Return [X, Y] of the center of cell containing provided text 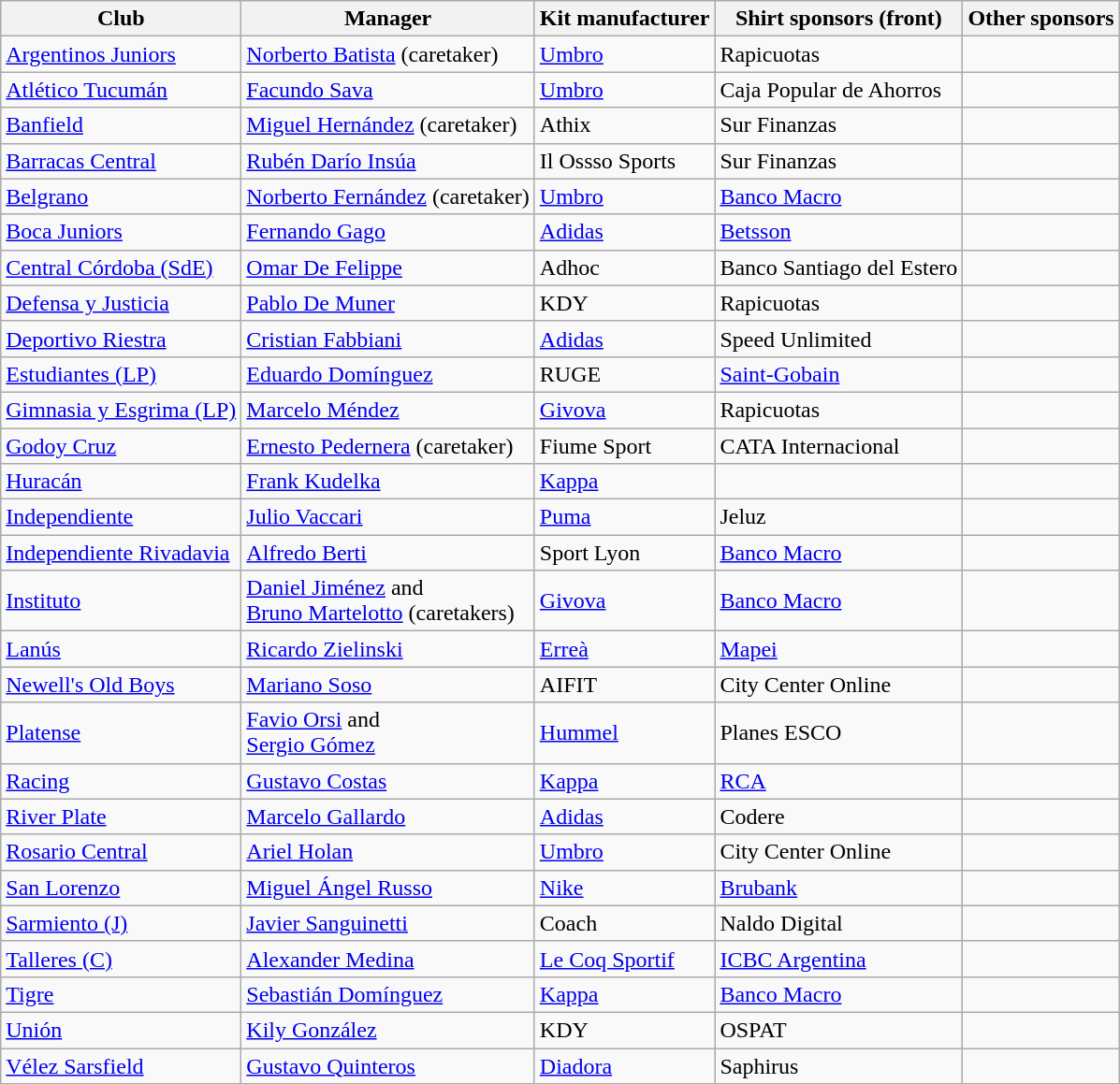
Kit manufacturer [625, 19]
Sebastián Domínguez [388, 994]
Favio Orsi and Sergio Gómez [388, 733]
Marcelo Méndez [388, 410]
Racing [122, 781]
Marcelo Gallardo [388, 817]
Le Coq Sportif [625, 959]
Gustavo Quinteros [388, 1065]
River Plate [122, 817]
Miguel Ángel Russo [388, 888]
Central Córdoba (SdE) [122, 267]
Saphirus [838, 1065]
Betsson [838, 232]
Speed Unlimited [838, 339]
Diadora [625, 1065]
Kily González [388, 1030]
Omar De Felippe [388, 267]
Pablo De Muner [388, 303]
Mapei [838, 649]
RCA [838, 781]
Brubank [838, 888]
Independiente Rivadavia [122, 553]
Shirt sponsors (front) [838, 19]
CATA Internacional [838, 446]
Lanús [122, 649]
Unión [122, 1030]
Planes ESCO [838, 733]
AIFIT [625, 685]
Banco Santiago del Estero [838, 267]
Facundo Sava [388, 90]
Talleres (C) [122, 959]
Rubén Darío Insúa [388, 161]
Cristian Fabbiani [388, 339]
Estudiantes (LP) [122, 374]
Norberto Batista (caretaker) [388, 54]
Fernando Gago [388, 232]
Instituto [122, 600]
Coach [625, 923]
Mariano Soso [388, 685]
Daniel Jiménez and Bruno Martelotto (caretakers) [388, 600]
Godoy Cruz [122, 446]
Rosario Central [122, 852]
Alfredo Berti [388, 553]
ICBC Argentina [838, 959]
Manager [388, 19]
Hummel [625, 733]
Huracán [122, 482]
Vélez Sarsfield [122, 1065]
Il Ossso Sports [625, 161]
Gustavo Costas [388, 781]
Erreà [625, 649]
Athix [625, 125]
Ernesto Pedernera (caretaker) [388, 446]
Ariel Holan [388, 852]
Frank Kudelka [388, 482]
Norberto Fernández (caretaker) [388, 196]
Saint-Gobain [838, 374]
Banfield [122, 125]
Naldo Digital [838, 923]
Puma [625, 517]
Ricardo Zielinski [388, 649]
Alexander Medina [388, 959]
Codere [838, 817]
Jeluz [838, 517]
Sport Lyon [625, 553]
Independiente [122, 517]
Fiume Sport [625, 446]
Club [122, 19]
Barracas Central [122, 161]
Miguel Hernández (caretaker) [388, 125]
Boca Juniors [122, 232]
OSPAT [838, 1030]
Javier Sanguinetti [388, 923]
Eduardo Domínguez [388, 374]
Gimnasia y Esgrima (LP) [122, 410]
Argentinos Juniors [122, 54]
Tigre [122, 994]
Nike [625, 888]
Adhoc [625, 267]
Sarmiento (J) [122, 923]
Newell's Old Boys [122, 685]
San Lorenzo [122, 888]
Other sponsors [1040, 19]
Deportivo Riestra [122, 339]
Belgrano [122, 196]
Platense [122, 733]
Caja Popular de Ahorros [838, 90]
RUGE [625, 374]
Atlético Tucumán [122, 90]
Julio Vaccari [388, 517]
Defensa y Justicia [122, 303]
